Identify which cell holds the provided text, then report its (X, Y) central coordinate. 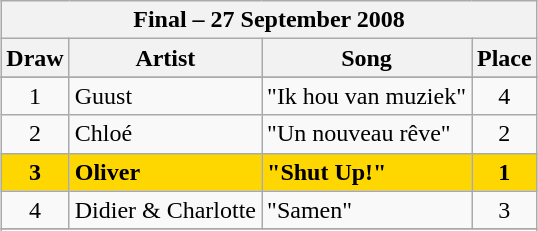
Guust (165, 96)
Place (505, 58)
Song (367, 58)
"Un nouveau rêve" (367, 134)
"Samen" (367, 210)
Draw (35, 58)
"Ik hou van muziek" (367, 96)
Chloé (165, 134)
Final – 27 September 2008 (269, 20)
Artist (165, 58)
"Shut Up!" (367, 172)
Oliver (165, 172)
Didier & Charlotte (165, 210)
